Provide the [x, y] coordinate of the cell's center where the given text is located.  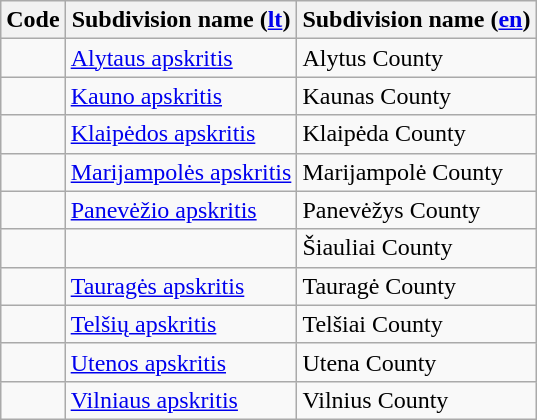
Code [33, 20]
Vilniaus apskritis [181, 400]
Subdivision name (en) [416, 20]
Telšių apskritis [181, 324]
Utena County [416, 362]
Kauno apskritis [181, 96]
Utenos apskritis [181, 362]
Tauragės apskritis [181, 286]
Panevėžys County [416, 210]
Alytus County [416, 58]
Panevėžio apskritis [181, 210]
Marijampolė County [416, 172]
Alytaus apskritis [181, 58]
Klaipėdos apskritis [181, 134]
Marijampolės apskritis [181, 172]
Šiauliai County [416, 248]
Subdivision name (lt) [181, 20]
Kaunas County [416, 96]
Tauragė County [416, 286]
Klaipėda County [416, 134]
Vilnius County [416, 400]
Telšiai County [416, 324]
